Determine the (X, Y) coordinate at the center of the cell enclosing the given text.  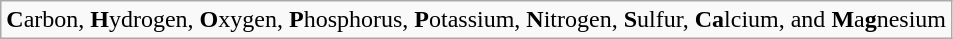
Carbon, Hydrogen, Oxygen, Phosphorus, Potassium, Nitrogen, Sulfur, Calcium, and Magnesium (476, 20)
